Return the (x, y) coordinate for the center point of the cell that contains the specified text.  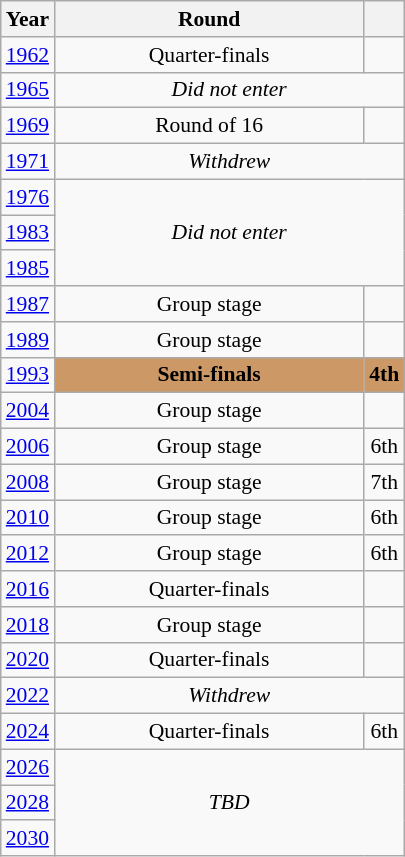
7th (384, 482)
1976 (28, 197)
2020 (28, 660)
Year (28, 19)
Round (209, 19)
TBD (229, 802)
1965 (28, 90)
1962 (28, 55)
1985 (28, 269)
2022 (28, 696)
2012 (28, 554)
1983 (28, 233)
2006 (28, 447)
2026 (28, 767)
2030 (28, 839)
2008 (28, 482)
Round of 16 (209, 126)
4th (384, 375)
2024 (28, 732)
2004 (28, 411)
2010 (28, 518)
1971 (28, 162)
1989 (28, 340)
2028 (28, 803)
1969 (28, 126)
Semi-finals (209, 375)
2018 (28, 625)
1993 (28, 375)
2016 (28, 589)
1987 (28, 304)
